Return [X, Y] of the center of cell containing provided text 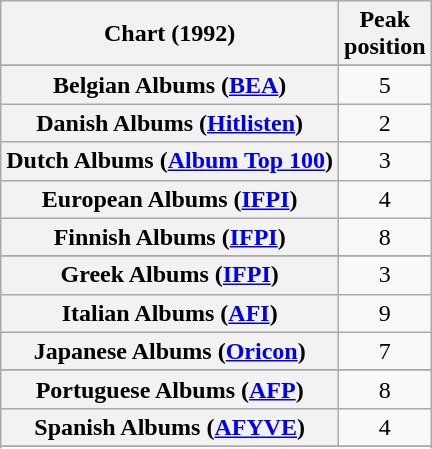
European Albums (IFPI) [170, 199]
Portuguese Albums (AFP) [170, 389]
Dutch Albums (Album Top 100) [170, 161]
Spanish Albums (AFYVE) [170, 427]
7 [385, 351]
Danish Albums (Hitlisten) [170, 123]
5 [385, 85]
2 [385, 123]
Japanese Albums (Oricon) [170, 351]
Italian Albums (AFI) [170, 313]
Greek Albums (IFPI) [170, 275]
Chart (1992) [170, 34]
Finnish Albums (IFPI) [170, 237]
9 [385, 313]
Peakposition [385, 34]
Belgian Albums (BEA) [170, 85]
